Provide the [x, y] coordinate of the cell's center where the given text is located.  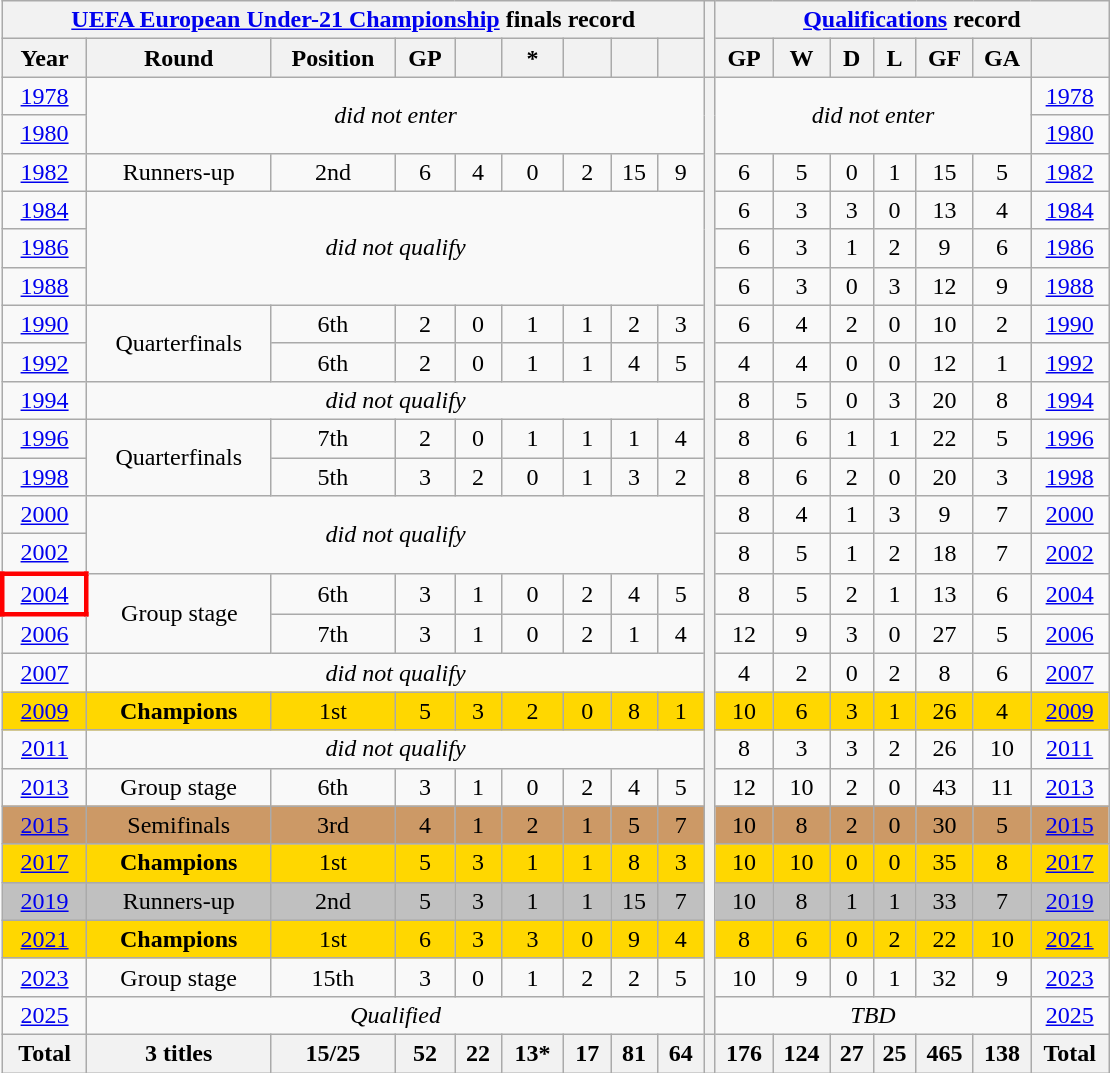
Semifinals [179, 825]
35 [944, 863]
465 [944, 1053]
11 [1002, 787]
D [852, 58]
176 [744, 1053]
33 [944, 901]
30 [944, 825]
81 [634, 1053]
25 [894, 1053]
Round [179, 58]
GA [1002, 58]
18 [944, 554]
UEFA European Under-21 Championship finals record [353, 20]
138 [1002, 1053]
15th [332, 977]
Year [44, 58]
Qualified [396, 1015]
W [802, 58]
17 [588, 1053]
GF [944, 58]
3rd [332, 825]
32 [944, 977]
15/25 [332, 1053]
Qualifications record [912, 20]
124 [802, 1053]
* [532, 58]
5th [332, 477]
Position [332, 58]
3 titles [179, 1053]
52 [424, 1053]
64 [680, 1053]
TBD [872, 1015]
L [894, 58]
13* [532, 1053]
43 [944, 787]
